Output the [x, y] coordinate of the center of the cell containing the given text.  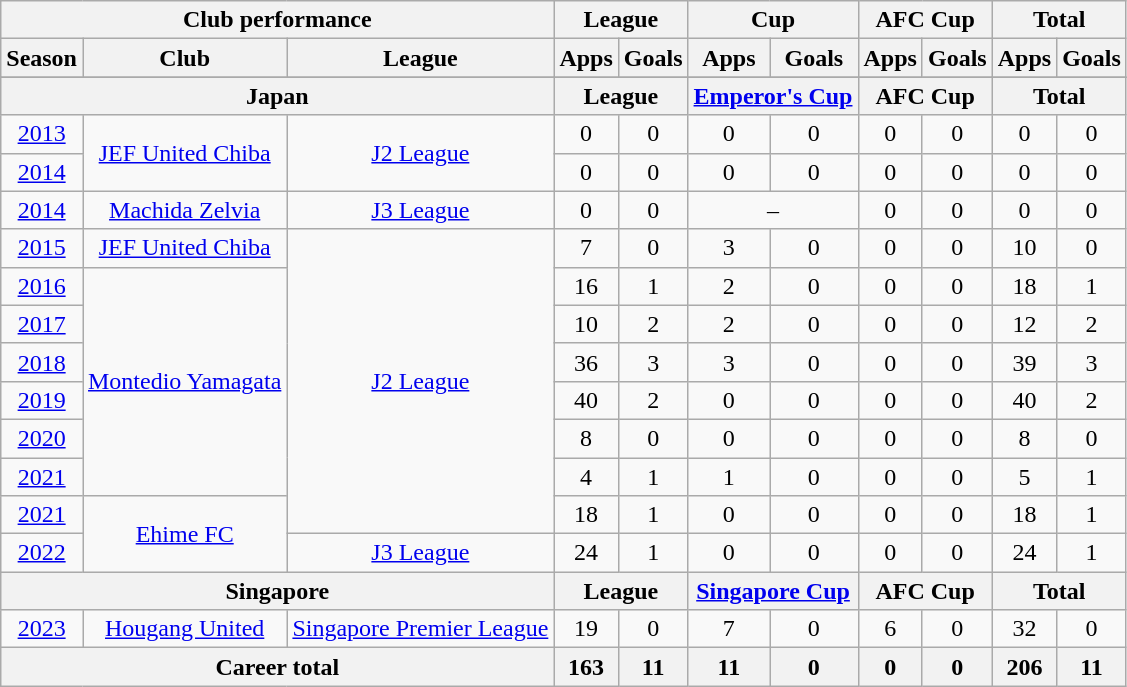
Singapore Premier League [420, 629]
2022 [42, 553]
Emperor's Cup [773, 96]
2017 [42, 324]
Japan [278, 96]
Singapore [278, 591]
2019 [42, 400]
Ehime FC [184, 534]
5 [1024, 477]
2018 [42, 362]
Career total [278, 667]
Singapore Cup [773, 591]
2023 [42, 629]
6 [890, 629]
Cup [773, 20]
36 [586, 362]
12 [1024, 324]
2016 [42, 286]
Machida Zelvia [184, 210]
Club performance [278, 20]
Montedio Yamagata [184, 381]
Season [42, 58]
2013 [42, 134]
32 [1024, 629]
163 [586, 667]
39 [1024, 362]
206 [1024, 667]
Club [184, 58]
Hougang United [184, 629]
– [773, 210]
2020 [42, 438]
2015 [42, 248]
16 [586, 286]
19 [586, 629]
4 [586, 477]
